Find where the given text appears and provide that cell's center as (X, Y) coordinate. 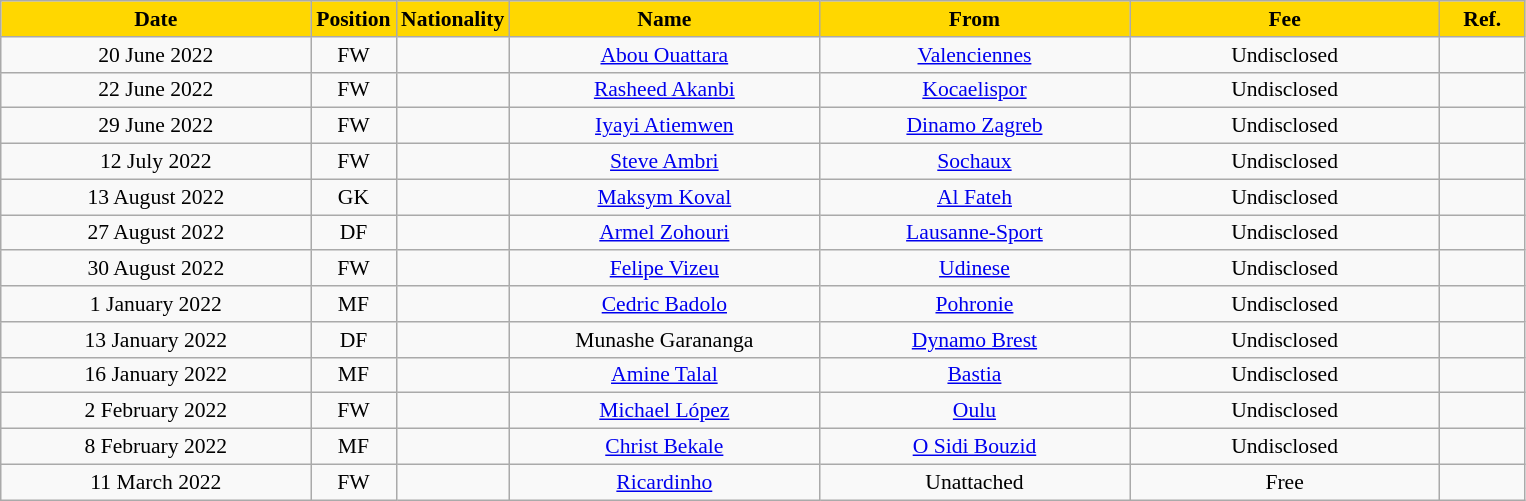
Sochaux (974, 162)
Pohronie (974, 304)
Oulu (974, 411)
20 June 2022 (156, 55)
Unattached (974, 482)
Ricardinho (664, 482)
Al Fateh (974, 197)
Position (354, 19)
Maksym Koval (664, 197)
GK (354, 197)
2 February 2022 (156, 411)
Name (664, 19)
Amine Talal (664, 375)
30 August 2022 (156, 269)
Ref. (1482, 19)
Dinamo Zagreb (974, 126)
Valenciennes (974, 55)
Dynamo Brest (974, 340)
Cedric Badolo (664, 304)
Christ Bekale (664, 447)
Felipe Vizeu (664, 269)
8 February 2022 (156, 447)
Abou Ouattara (664, 55)
22 June 2022 (156, 90)
Udinese (974, 269)
Steve Ambri (664, 162)
Bastia (974, 375)
Fee (1285, 19)
Michael López (664, 411)
13 January 2022 (156, 340)
From (974, 19)
29 June 2022 (156, 126)
Rasheed Akanbi (664, 90)
27 August 2022 (156, 233)
Free (1285, 482)
1 January 2022 (156, 304)
Nationality (452, 19)
13 August 2022 (156, 197)
11 March 2022 (156, 482)
Munashe Garananga (664, 340)
16 January 2022 (156, 375)
O Sidi Bouzid (974, 447)
Date (156, 19)
12 July 2022 (156, 162)
Lausanne-Sport (974, 233)
Armel Zohouri (664, 233)
Iyayi Atiemwen (664, 126)
Kocaelispor (974, 90)
